Provide the (X, Y) coordinate of the cell's center where the given text is located.  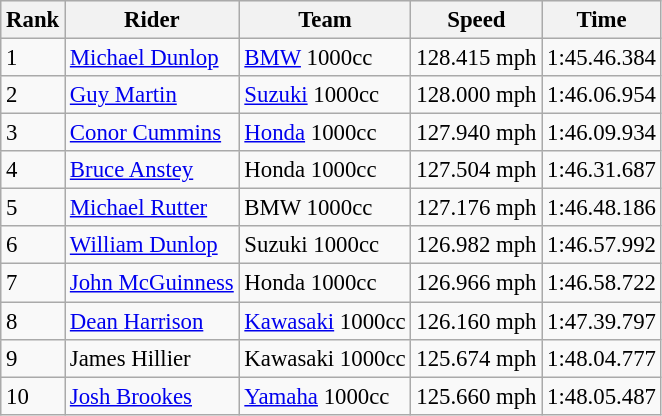
6 (33, 245)
127.176 mph (476, 208)
Rank (33, 20)
7 (33, 283)
1:48.04.777 (602, 358)
126.966 mph (476, 283)
125.674 mph (476, 358)
1:45.46.384 (602, 58)
1:46.31.687 (602, 170)
Dean Harrison (152, 321)
3 (33, 133)
1:48.05.487 (602, 396)
128.415 mph (476, 58)
Yamaha 1000cc (325, 396)
Conor Cummins (152, 133)
9 (33, 358)
126.160 mph (476, 321)
Team (325, 20)
128.000 mph (476, 95)
5 (33, 208)
1:47.39.797 (602, 321)
127.504 mph (476, 170)
Michael Rutter (152, 208)
1:46.57.992 (602, 245)
Speed (476, 20)
Guy Martin (152, 95)
Rider (152, 20)
William Dunlop (152, 245)
John McGuinness (152, 283)
1:46.06.954 (602, 95)
8 (33, 321)
2 (33, 95)
1:46.58.722 (602, 283)
10 (33, 396)
1:46.09.934 (602, 133)
Michael Dunlop (152, 58)
4 (33, 170)
Time (602, 20)
Josh Brookes (152, 396)
1:46.48.186 (602, 208)
James Hillier (152, 358)
Bruce Anstey (152, 170)
127.940 mph (476, 133)
126.982 mph (476, 245)
1 (33, 58)
125.660 mph (476, 396)
